Identify which cell holds the provided text, then report its (x, y) central coordinate. 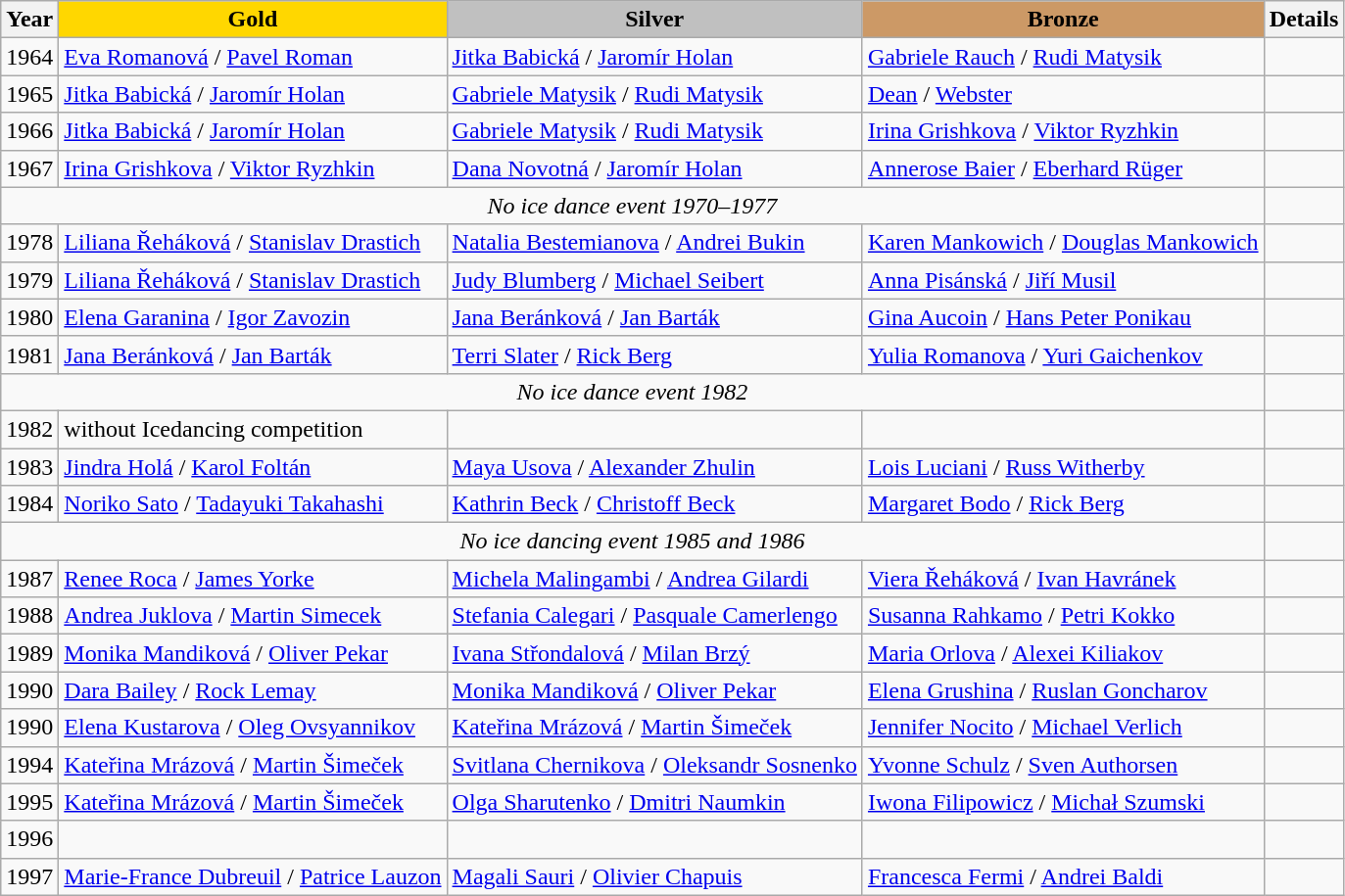
Dana Novotná / Jaromír Holan (654, 168)
Dara Bailey / Rock Lemay (253, 690)
Gold (253, 20)
Susanna Rahkamo / Petri Kokko (1063, 616)
Maya Usova / Alexander Zhulin (654, 467)
1995 (29, 802)
1996 (29, 839)
Eva Romanová / Pavel Roman (253, 57)
Maria Orlova / Alexei Kiliakov (1063, 653)
Details (1304, 20)
Stefania Calegari / Pasquale Camerlengo (654, 616)
Jindra Holá / Karol Foltán (253, 467)
Year (29, 20)
No ice dance event 1982 (633, 392)
Viera Řeháková / Ivan Havránek (1063, 579)
Olga Sharutenko / Dmitri Naumkin (654, 802)
1964 (29, 57)
1965 (29, 94)
1987 (29, 579)
1978 (29, 243)
Anna Pisánská / Jiří Musil (1063, 280)
1997 (29, 876)
1982 (29, 429)
1984 (29, 504)
Noriko Sato / Tadayuki Takahashi (253, 504)
1967 (29, 168)
Andrea Juklova / Martin Simecek (253, 616)
Natalia Bestemianova / Andrei Bukin (654, 243)
1981 (29, 354)
Yulia Romanova / Yuri Gaichenkov (1063, 354)
Jennifer Nocito / Michael Verlich (1063, 728)
Michela Malingambi / Andrea Gilardi (654, 579)
Gabriele Rauch / Rudi Matysik (1063, 57)
Elena Garanina / Igor Zavozin (253, 317)
Gina Aucoin / Hans Peter Ponikau (1063, 317)
Ivana Střondalová / Milan Brzý (654, 653)
Lois Luciani / Russ Witherby (1063, 467)
Karen Mankowich / Douglas Mankowich (1063, 243)
Bronze (1063, 20)
Svitlana Chernikova / Oleksandr Sosnenko (654, 765)
Iwona Filipowicz / Michał Szumski (1063, 802)
1979 (29, 280)
1994 (29, 765)
Dean / Webster (1063, 94)
Yvonne Schulz / Sven Authorsen (1063, 765)
Kathrin Beck / Christoff Beck (654, 504)
No ice dancing event 1985 and 1986 (633, 542)
1980 (29, 317)
Marie-France Dubreuil / Patrice Lauzon (253, 876)
Magali Sauri / Olivier Chapuis (654, 876)
Annerose Baier / Eberhard Rüger (1063, 168)
Elena Kustarova / Oleg Ovsyannikov (253, 728)
Judy Blumberg / Michael Seibert (654, 280)
Francesca Fermi / Andrei Baldi (1063, 876)
1988 (29, 616)
Renee Roca / James Yorke (253, 579)
without Icedancing competition (253, 429)
1966 (29, 131)
1989 (29, 653)
No ice dance event 1970–1977 (633, 206)
Silver (654, 20)
1983 (29, 467)
Terri Slater / Rick Berg (654, 354)
Margaret Bodo / Rick Berg (1063, 504)
Elena Grushina / Ruslan Goncharov (1063, 690)
